Return the (x, y) coordinate for the center point of the cell that contains the specified text.  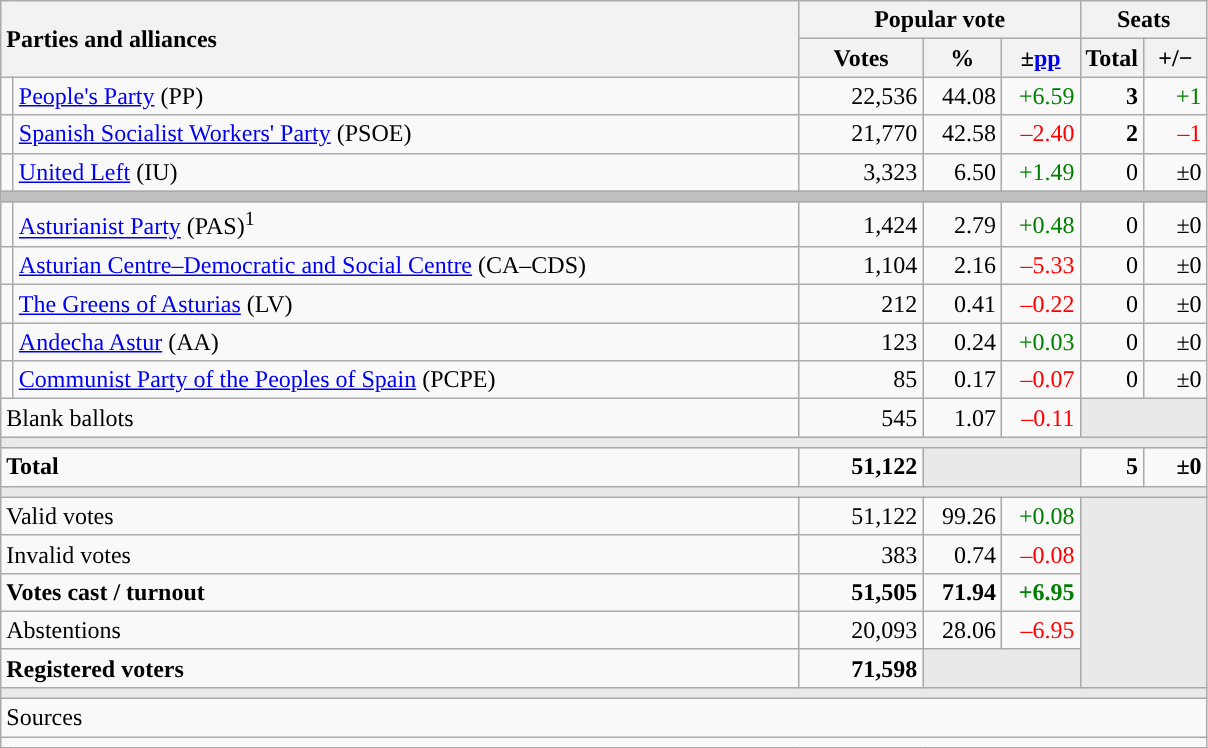
+1.49 (1040, 172)
+0.03 (1040, 342)
+6.59 (1040, 96)
+6.95 (1040, 592)
44.08 (962, 96)
Popular vote (940, 20)
Registered voters (400, 668)
3 (1112, 96)
1,424 (861, 224)
42.58 (962, 134)
Andecha Astur (AA) (406, 342)
1,104 (861, 266)
85 (861, 380)
123 (861, 342)
2.16 (962, 266)
Votes cast / turnout (400, 592)
Spanish Socialist Workers' Party (PSOE) (406, 134)
545 (861, 418)
United Left (IU) (406, 172)
0.24 (962, 342)
0.74 (962, 554)
22,536 (861, 96)
–5.33 (1040, 266)
2 (1112, 134)
Valid votes (400, 516)
383 (861, 554)
–6.95 (1040, 630)
71,598 (861, 668)
Communist Party of the Peoples of Spain (PCPE) (406, 380)
212 (861, 304)
6.50 (962, 172)
Invalid votes (400, 554)
+1 (1176, 96)
–0.08 (1040, 554)
–0.11 (1040, 418)
–1 (1176, 134)
Sources (604, 718)
Parties and alliances (400, 39)
3,323 (861, 172)
99.26 (962, 516)
Asturian Centre–Democratic and Social Centre (CA–CDS) (406, 266)
Votes (861, 58)
–0.22 (1040, 304)
Asturianist Party (PAS)1 (406, 224)
21,770 (861, 134)
20,093 (861, 630)
% (962, 58)
±pp (1040, 58)
+/− (1176, 58)
–0.07 (1040, 380)
Blank ballots (400, 418)
+0.08 (1040, 516)
People's Party (PP) (406, 96)
0.17 (962, 380)
2.79 (962, 224)
51,505 (861, 592)
The Greens of Asturias (LV) (406, 304)
1.07 (962, 418)
Seats (1144, 20)
+0.48 (1040, 224)
Abstentions (400, 630)
–2.40 (1040, 134)
71.94 (962, 592)
0.41 (962, 304)
28.06 (962, 630)
5 (1112, 467)
